Search for the cell housing the specified text and yield its [x, y] center coordinate. 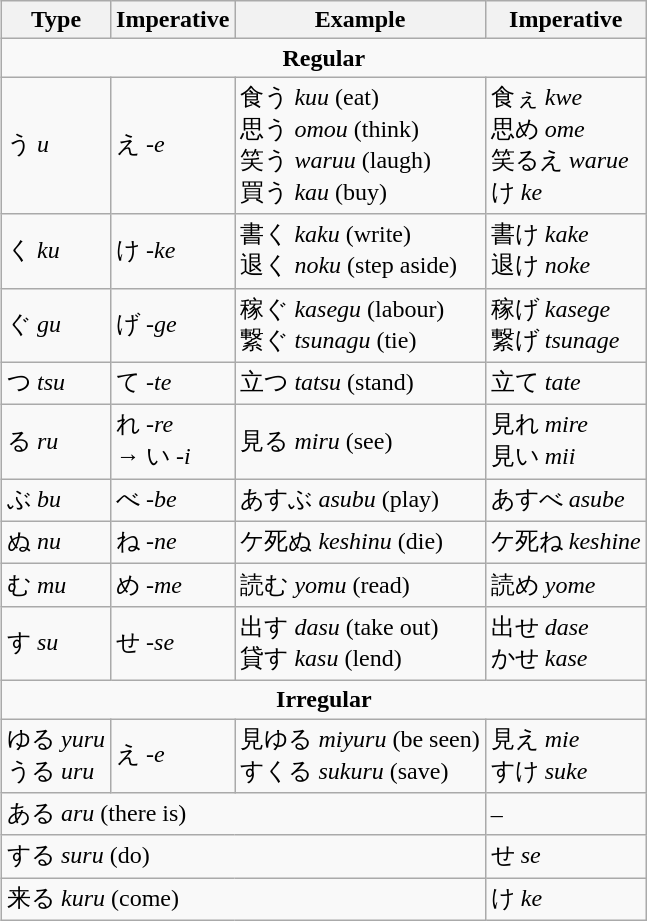
う u [56, 146]
書く kaku (write)退く noku (step aside) [360, 251]
ぬ nu [56, 542]
ぶ bu [56, 500]
あすべ asube [566, 500]
ある aru (there is) [243, 814]
あすぶ asubu (play) [360, 500]
食う kuu (eat) 思う omou (think) 笑う waruu (laugh)買う kau (buy) [360, 146]
く ku [56, 251]
す su [56, 643]
て -te [173, 384]
立て tate [566, 384]
読む yomu (read) [360, 586]
出す dasu (take out)貸す kasu (lend) [360, 643]
れ -re→ い -i [173, 442]
せ se [566, 856]
見え mieすけ suke [566, 755]
Irregular [324, 699]
来る kuru (come) [243, 900]
せ -se [173, 643]
見れ mire見い mii [566, 442]
出せ daseかせ kase [566, 643]
る ru [56, 442]
読め yome [566, 586]
ケ死ぬ keshinu (die) [360, 542]
見ゆる miyuru (be seen)すくる sukuru (save) [360, 755]
ぐ gu [56, 325]
け ke [566, 900]
べ -be [173, 500]
む mu [56, 586]
見る miru (see) [360, 442]
立つ tatsu (stand) [360, 384]
食ぇ kwe 思め ome 笑るえ warueけ ke [566, 146]
け -ke [173, 251]
稼げ kasege繋げ tsunage [566, 325]
ね -ne [173, 542]
Regular [324, 58]
稼ぐ kasegu (labour)繋ぐ tsunagu (tie) [360, 325]
め -me [173, 586]
ケ死ね keshine [566, 542]
Type [56, 20]
書け kake退け noke [566, 251]
つ tsu [56, 384]
げ -ge [173, 325]
ゆる yuruうる uru [56, 755]
– [566, 814]
Example [360, 20]
する suru (do) [243, 856]
